Output the (x, y) coordinate of the center of the cell containing the given text.  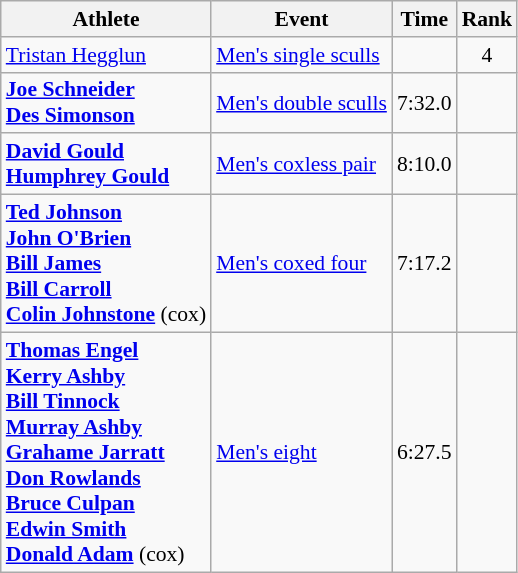
Tristan Hegglun (106, 55)
Men's single sculls (302, 55)
Thomas EngelKerry AshbyBill TinnockMurray AshbyGrahame JarrattDon RowlandsBruce CulpanEdwin SmithDonald Adam (cox) (106, 452)
6:27.5 (424, 452)
Rank (488, 19)
7:32.0 (424, 102)
Joe SchneiderDes Simonson (106, 102)
Men's double sculls (302, 102)
Men's coxless pair (302, 164)
Ted JohnsonJohn O'BrienBill JamesBill CarrollColin Johnstone (cox) (106, 264)
8:10.0 (424, 164)
7:17.2 (424, 264)
Time (424, 19)
Men's eight (302, 452)
4 (488, 55)
Athlete (106, 19)
Men's coxed four (302, 264)
David GouldHumphrey Gould (106, 164)
Event (302, 19)
